Pinpoint the cell where the given text exists, returning its (X, Y) midpoint coordinate. 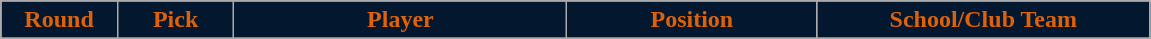
Position (692, 20)
Player (400, 20)
School/Club Team (984, 20)
Pick (176, 20)
Round (60, 20)
